For the text-containing cell, return its midpoint in [x, y] coordinate format. 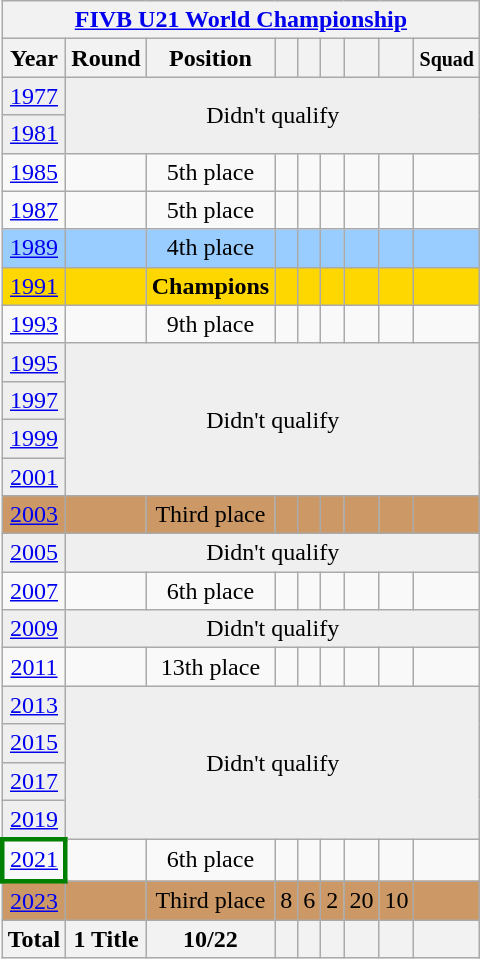
2011 [34, 667]
10 [396, 901]
2013 [34, 705]
2009 [34, 629]
1985 [34, 172]
2 [332, 901]
2005 [34, 553]
8 [286, 901]
2015 [34, 743]
2003 [34, 515]
1999 [34, 438]
2001 [34, 477]
2007 [34, 591]
1989 [34, 248]
FIVB U21 World Championship [240, 20]
Champions [210, 286]
10/22 [210, 939]
1987 [34, 210]
Total [34, 939]
1981 [34, 134]
4th place [210, 248]
1995 [34, 362]
1993 [34, 324]
20 [362, 901]
1977 [34, 96]
9th place [210, 324]
2023 [34, 901]
13th place [210, 667]
1991 [34, 286]
Year [34, 58]
2021 [34, 860]
Round [106, 58]
6 [310, 901]
1997 [34, 400]
Squad [447, 58]
Position [210, 58]
1 Title [106, 939]
2019 [34, 820]
2017 [34, 781]
